Return the [X, Y] coordinate for the center point of the cell that contains the specified text.  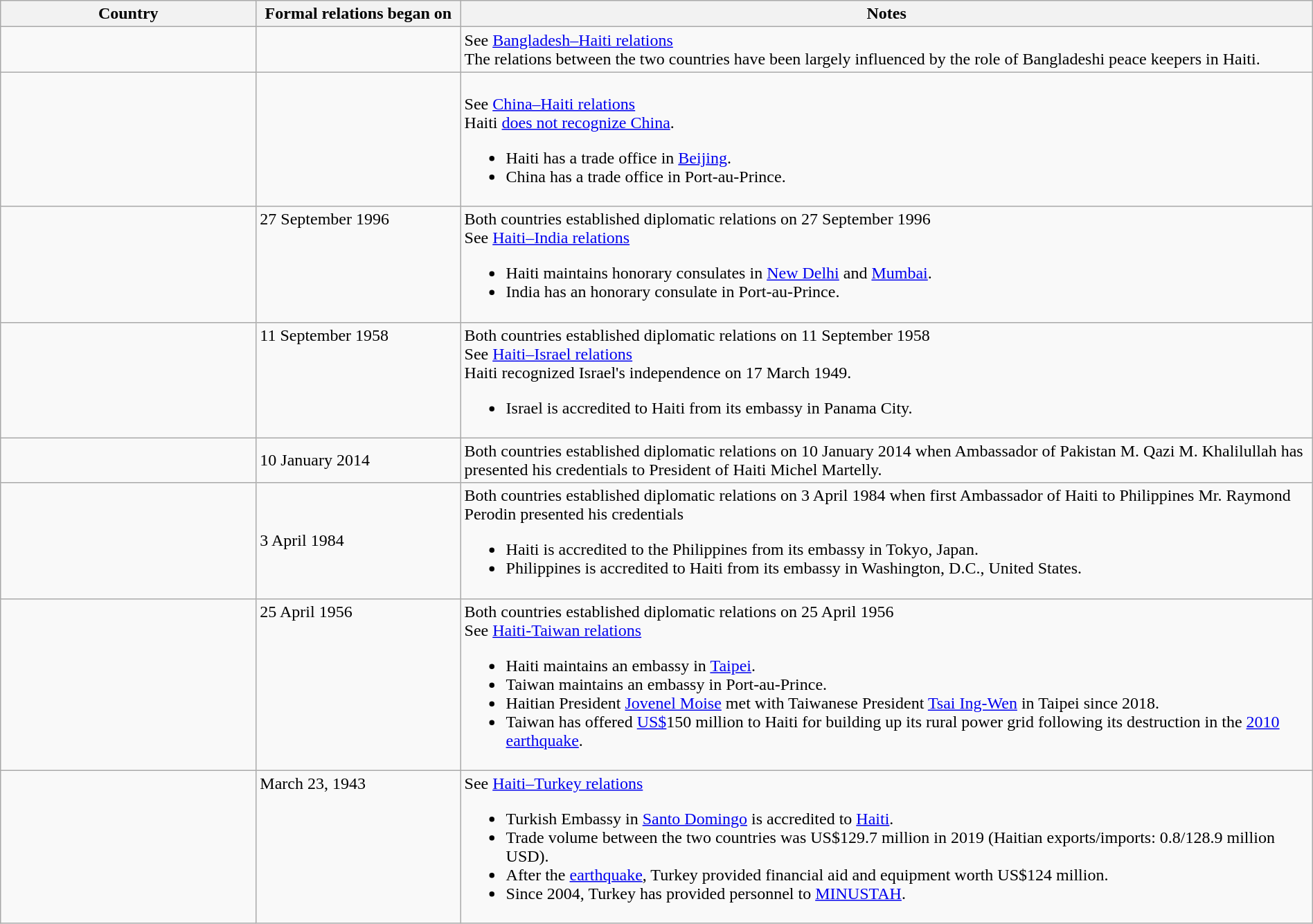
Notes [886, 14]
11 September 1958 [359, 380]
March 23, 1943 [359, 846]
25 April 1956 [359, 684]
3 April 1984 [359, 540]
Country [129, 14]
Formal relations began on [359, 14]
See China–Haiti relationsHaiti does not recognize China.Haiti has a trade office in Beijing.China has a trade office in Port-au-Prince. [886, 139]
10 January 2014 [359, 460]
27 September 1996 [359, 265]
See Bangladesh–Haiti relationsThe relations between the two countries have been largely influenced by the role of Bangladeshi peace keepers in Haiti. [886, 50]
